From the cell containing the given text, extract its center point as (X, Y) coordinate. 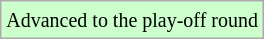
Advanced to the play-off round (132, 20)
